Detect which cell encompasses the target text, then output its [x, y] center coordinate. 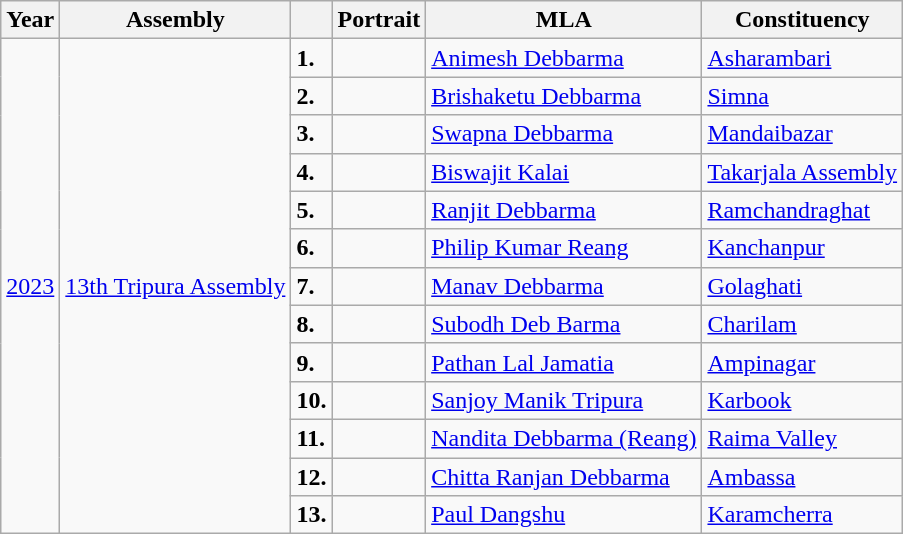
10. [312, 400]
Karamcherra [802, 515]
Constituency [802, 20]
Brishaketu Debbarma [564, 96]
3. [312, 134]
8. [312, 324]
Philip Kumar Reang [564, 248]
Animesh Debbarma [564, 58]
Portrait [379, 20]
5. [312, 210]
13. [312, 515]
Kanchanpur [802, 248]
Ranjit Debbarma [564, 210]
Subodh Deb Barma [564, 324]
Paul Dangshu [564, 515]
13th Tripura Assembly [176, 286]
Ramchandraghat [802, 210]
Pathan Lal Jamatia [564, 362]
Ambassa [802, 477]
Manav Debbarma [564, 286]
7. [312, 286]
Mandaibazar [802, 134]
Raima Valley [802, 438]
2023 [30, 286]
MLA [564, 20]
Golaghati [802, 286]
Biswajit Kalai [564, 172]
Chitta Ranjan Debbarma [564, 477]
11. [312, 438]
2. [312, 96]
Assembly [176, 20]
Simna [802, 96]
12. [312, 477]
Nandita Debbarma (Reang) [564, 438]
Karbook [802, 400]
4. [312, 172]
Ampinagar [802, 362]
Charilam [802, 324]
9. [312, 362]
1. [312, 58]
6. [312, 248]
Year [30, 20]
Takarjala Assembly [802, 172]
Swapna Debbarma [564, 134]
Sanjoy Manik Tripura [564, 400]
Asharambari [802, 58]
